Return (x, y) of the center of cell containing provided text 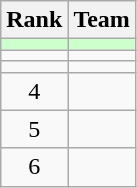
6 (34, 167)
Rank (34, 20)
4 (34, 91)
Team (102, 20)
5 (34, 129)
